Pinpoint the cell where the given text exists, returning its (x, y) midpoint coordinate. 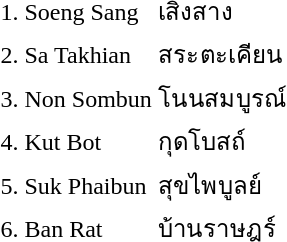
Sa Takhian (88, 54)
Non Sombun (88, 98)
Kut Bot (88, 142)
Suk Phaibun (88, 185)
